Return the (x, y) coordinate for the center point of the cell that contains the specified text.  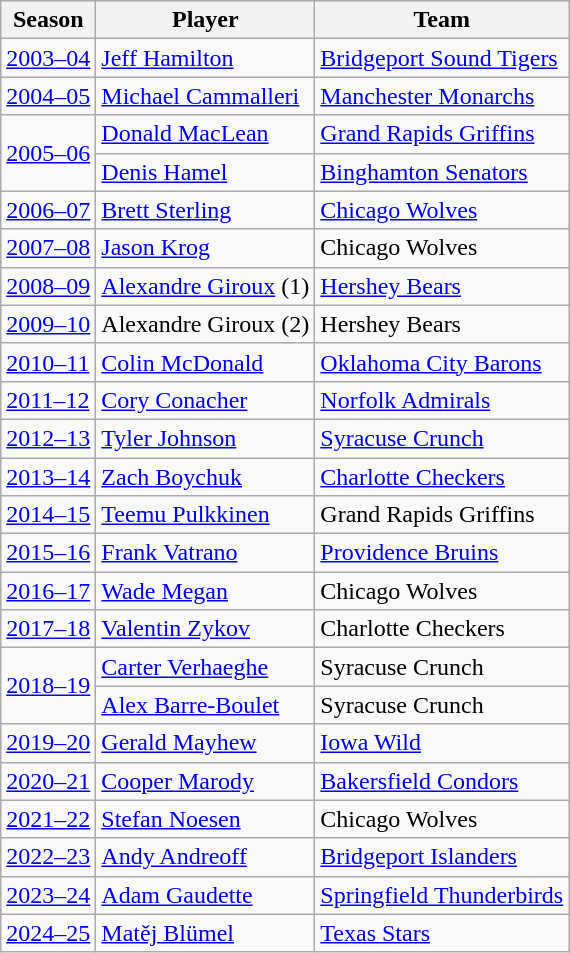
2018–19 (48, 686)
2005–06 (48, 153)
Tyler Johnson (206, 438)
2017–18 (48, 629)
Zach Boychuk (206, 477)
Season (48, 20)
Valentin Zykov (206, 629)
2010–11 (48, 362)
Alexandre Giroux (1) (206, 286)
Frank Vatrano (206, 553)
Gerald Mayhew (206, 743)
2003–04 (48, 58)
2007–08 (48, 248)
2023–24 (48, 895)
Norfolk Admirals (442, 400)
2006–07 (48, 210)
2014–15 (48, 515)
Jason Krog (206, 248)
Alexandre Giroux (2) (206, 324)
Jeff Hamilton (206, 58)
Carter Verhaeghe (206, 667)
Colin McDonald (206, 362)
2013–14 (48, 477)
2008–09 (48, 286)
Bridgeport Islanders (442, 857)
2020–21 (48, 781)
Team (442, 20)
Adam Gaudette (206, 895)
Brett Sterling (206, 210)
Iowa Wild (442, 743)
2024–25 (48, 933)
Andy Andreoff (206, 857)
Wade Megan (206, 591)
2009–10 (48, 324)
2016–17 (48, 591)
Binghamton Senators (442, 172)
Donald MacLean (206, 134)
Stefan Noesen (206, 819)
2015–16 (48, 553)
Manchester Monarchs (442, 96)
Providence Bruins (442, 553)
Teemu Pulkkinen (206, 515)
Player (206, 20)
Cory Conacher (206, 400)
Springfield Thunderbirds (442, 895)
2004–05 (48, 96)
Cooper Marody (206, 781)
Oklahoma City Barons (442, 362)
Michael Cammalleri (206, 96)
Bakersfield Condors (442, 781)
2021–22 (48, 819)
Denis Hamel (206, 172)
2011–12 (48, 400)
Alex Barre-Boulet (206, 705)
2022–23 (48, 857)
Matěj Blümel (206, 933)
Bridgeport Sound Tigers (442, 58)
2019–20 (48, 743)
Texas Stars (442, 933)
2012–13 (48, 438)
